Return the (x, y) coordinate for the center point of the cell that contains the specified text.  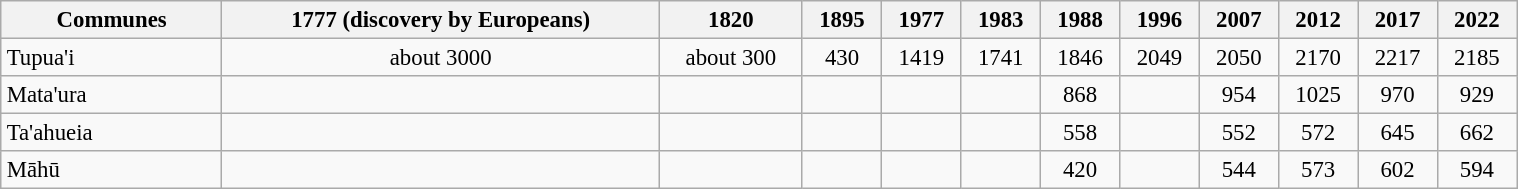
420 (1080, 170)
602 (1398, 170)
1741 (1000, 58)
Communes (112, 20)
868 (1080, 95)
Tupua'i (112, 58)
Ta'ahueia (112, 133)
2170 (1318, 58)
2050 (1238, 58)
1895 (842, 20)
2217 (1398, 58)
594 (1476, 170)
1996 (1160, 20)
2022 (1476, 20)
544 (1238, 170)
1820 (730, 20)
2012 (1318, 20)
970 (1398, 95)
1025 (1318, 95)
2017 (1398, 20)
645 (1398, 133)
about 3000 (440, 58)
573 (1318, 170)
1419 (922, 58)
1777 (discovery by Europeans) (440, 20)
954 (1238, 95)
Mata'ura (112, 95)
662 (1476, 133)
Māhū (112, 170)
929 (1476, 95)
2007 (1238, 20)
2185 (1476, 58)
430 (842, 58)
1983 (1000, 20)
1988 (1080, 20)
1846 (1080, 58)
1977 (922, 20)
2049 (1160, 58)
558 (1080, 133)
about 300 (730, 58)
572 (1318, 133)
552 (1238, 133)
